Capture the cell that displays the provided text and extract its (X, Y) central coordinate. 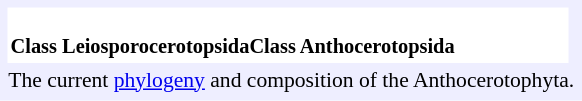
Class LeiosporocerotopsidaClass Anthocerotopsida (288, 35)
The current phylogeny and composition of the Anthocerotophyta. (292, 79)
